Pinpoint the cell where the given text exists, returning its [X, Y] midpoint coordinate. 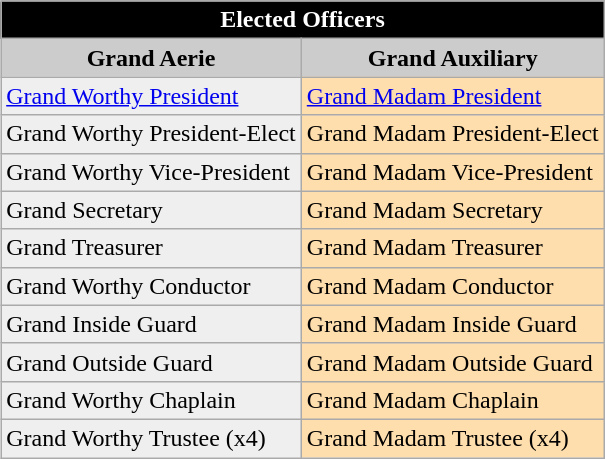
Grand Treasurer [152, 248]
Grand Madam Vice-President [452, 172]
Grand Worthy Trustee (x4) [152, 438]
Grand Worthy Conductor [152, 286]
Grand Madam President [452, 96]
Grand Madam Chaplain [452, 400]
Grand Secretary [152, 210]
Grand Inside Guard [152, 324]
Grand Madam Trustee (x4) [452, 438]
Grand Worthy Vice-President [152, 172]
Grand Outside Guard [152, 362]
Elected Officers [303, 20]
Grand Madam Inside Guard [452, 324]
Grand Worthy President-Elect [152, 134]
Grand Worthy President [152, 96]
Grand Madam Treasurer [452, 248]
Grand Madam Conductor [452, 286]
Grand Madam President-Elect [452, 134]
Grand Aerie [152, 58]
Grand Worthy Chaplain [152, 400]
Grand Madam Outside Guard [452, 362]
Grand Auxiliary [452, 58]
Grand Madam Secretary [452, 210]
